Capture the cell that displays the provided text and extract its (x, y) central coordinate. 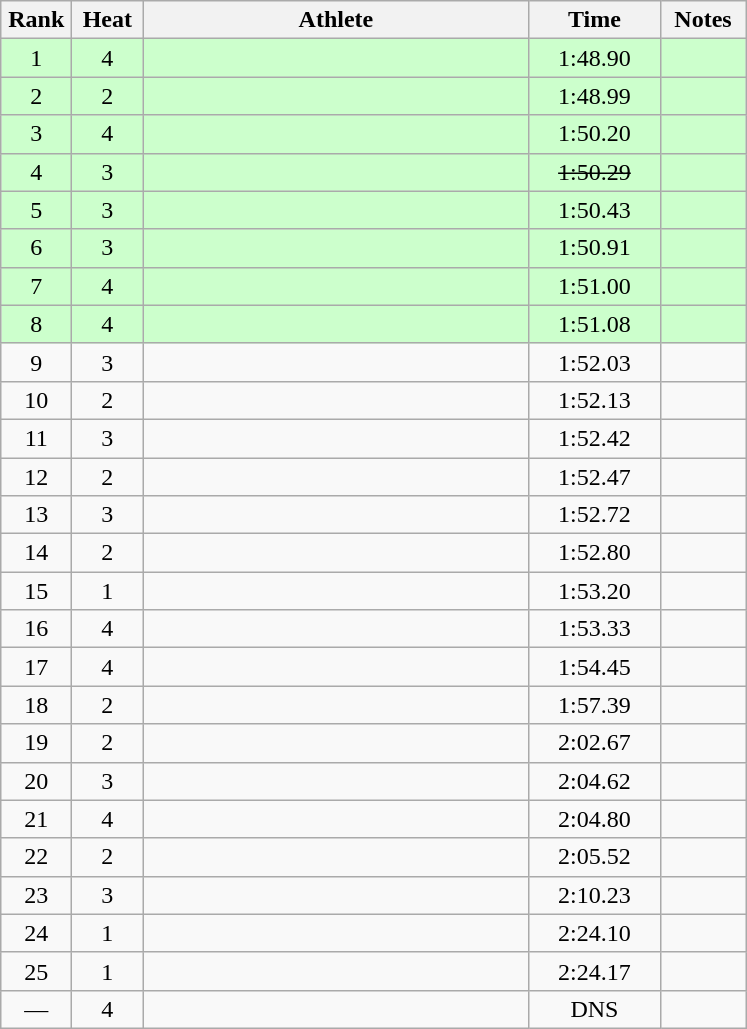
1:52.03 (594, 362)
5 (36, 210)
— (36, 1009)
1:50.43 (594, 210)
2:04.62 (594, 781)
1:52.13 (594, 400)
21 (36, 819)
2:04.80 (594, 819)
1:51.00 (594, 286)
10 (36, 400)
20 (36, 781)
9 (36, 362)
17 (36, 667)
1:52.80 (594, 553)
1:50.29 (594, 172)
6 (36, 248)
23 (36, 895)
2:24.10 (594, 933)
1:54.45 (594, 667)
1:53.20 (594, 591)
Athlete (336, 20)
15 (36, 591)
19 (36, 743)
1:53.33 (594, 629)
16 (36, 629)
1:50.91 (594, 248)
22 (36, 857)
1:48.90 (594, 58)
18 (36, 705)
13 (36, 515)
1:57.39 (594, 705)
1:52.42 (594, 438)
2:02.67 (594, 743)
2:24.17 (594, 971)
1:51.08 (594, 324)
Heat (108, 20)
8 (36, 324)
1:52.72 (594, 515)
14 (36, 553)
Notes (703, 20)
Rank (36, 20)
1:52.47 (594, 477)
12 (36, 477)
DNS (594, 1009)
1:50.20 (594, 134)
1:48.99 (594, 96)
24 (36, 933)
2:10.23 (594, 895)
25 (36, 971)
11 (36, 438)
2:05.52 (594, 857)
Time (594, 20)
7 (36, 286)
